Provide the (x, y) coordinate of the cell's center where the given text is located.  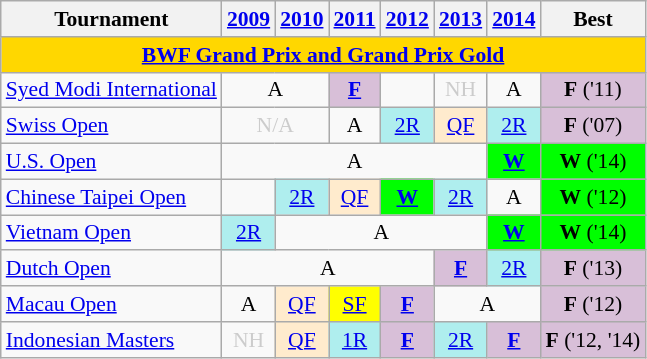
Macau Open (112, 304)
Indonesian Masters (112, 340)
Tournament (112, 19)
BWF Grand Prix and Grand Prix Gold (324, 55)
2011 (354, 19)
W ('12) (594, 197)
2013 (460, 19)
F ('07) (594, 126)
2009 (248, 19)
Best (594, 19)
U.S. Open (112, 162)
Dutch Open (112, 269)
1R (354, 340)
Syed Modi International (112, 90)
Vietnam Open (112, 233)
F ('13) (594, 269)
Swiss Open (112, 126)
2010 (302, 19)
N/A (276, 126)
F ('11) (594, 90)
F ('12) (594, 304)
2012 (408, 19)
Chinese Taipei Open (112, 197)
SF (354, 304)
F ('12, '14) (594, 340)
2014 (514, 19)
